Find where the given text appears and provide that cell's center as (x, y) coordinate. 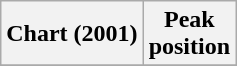
Chart (2001) (72, 34)
Peakposition (189, 34)
